Detect which cell encompasses the target text, then output its [X, Y] center coordinate. 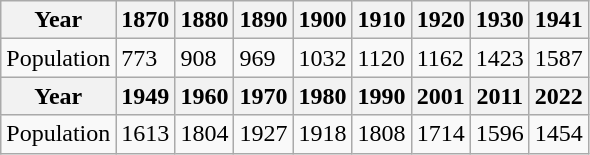
1804 [204, 134]
773 [146, 58]
1927 [264, 134]
1162 [440, 58]
1990 [382, 96]
1930 [500, 20]
1870 [146, 20]
1941 [558, 20]
1910 [382, 20]
1454 [558, 134]
1960 [204, 96]
1613 [146, 134]
1920 [440, 20]
1032 [322, 58]
1980 [322, 96]
1808 [382, 134]
2001 [440, 96]
1120 [382, 58]
1900 [322, 20]
908 [204, 58]
1587 [558, 58]
1596 [500, 134]
969 [264, 58]
2011 [500, 96]
1890 [264, 20]
1918 [322, 134]
2022 [558, 96]
1423 [500, 58]
1880 [204, 20]
1949 [146, 96]
1714 [440, 134]
1970 [264, 96]
